Identify which cell holds the provided text, then report its [X, Y] central coordinate. 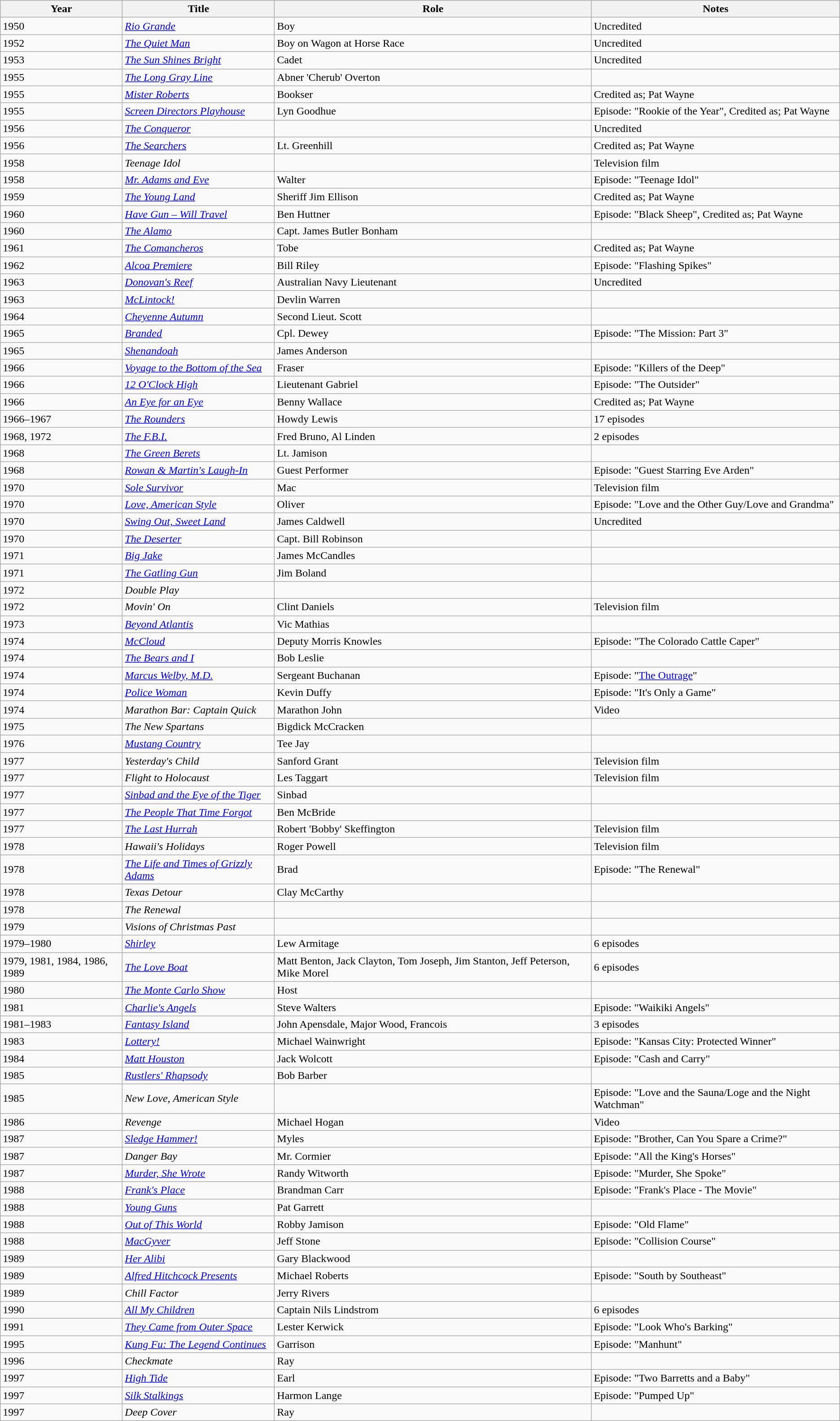
Sinbad [433, 795]
Jack Wolcott [433, 1058]
Bob Leslie [433, 658]
Matt Houston [198, 1058]
12 O'Clock High [198, 385]
1980 [61, 990]
Fantasy Island [198, 1024]
Jerry Rivers [433, 1293]
Revenge [198, 1122]
Title [198, 9]
Boy [433, 26]
The Young Land [198, 197]
Episode: "The Colorado Cattle Caper" [715, 641]
The Life and Times of Grizzly Adams [198, 869]
Bill Riley [433, 265]
Her Alibi [198, 1258]
Episode: "Black Sheep", Credited as; Pat Wayne [715, 214]
Clint Daniels [433, 607]
The Long Gray Line [198, 77]
Screen Directors Playhouse [198, 111]
Kevin Duffy [433, 692]
1981–1983 [61, 1024]
1973 [61, 624]
1953 [61, 60]
Double Play [198, 590]
Sledge Hammer! [198, 1139]
Earl [433, 1378]
1964 [61, 317]
The Renewal [198, 910]
Marcus Welby, M.D. [198, 675]
1979, 1981, 1984, 1986, 1989 [61, 967]
Episode: "Frank's Place - The Movie" [715, 1190]
They Came from Outer Space [198, 1327]
1975 [61, 726]
Michael Wainwright [433, 1041]
John Apensdale, Major Wood, Francois [433, 1024]
Lottery! [198, 1041]
Alcoa Premiere [198, 265]
The F.B.I. [198, 436]
Marathon John [433, 709]
Boy on Wagon at Horse Race [433, 43]
3 episodes [715, 1024]
Episode: "Teenage Idol" [715, 180]
Pat Garrett [433, 1207]
Guest Performer [433, 470]
Episode: "The Outsider" [715, 385]
The Sun Shines Bright [198, 60]
Fraser [433, 368]
1990 [61, 1310]
High Tide [198, 1378]
Episode: "South by Southeast" [715, 1276]
Bigdick McCracken [433, 726]
Voyage to the Bottom of the Sea [198, 368]
Ben McBride [433, 812]
The Searchers [198, 145]
Hawaii's Holidays [198, 846]
The Monte Carlo Show [198, 990]
Mr. Adams and Eve [198, 180]
Rio Grande [198, 26]
Alfred Hitchcock Presents [198, 1276]
Gary Blackwood [433, 1258]
1961 [61, 248]
Notes [715, 9]
Lt. Jamison [433, 453]
Episode: "Manhunt" [715, 1344]
Matt Benton, Jack Clayton, Tom Joseph, Jim Stanton, Jeff Peterson, Mike Morel [433, 967]
Chill Factor [198, 1293]
Oliver [433, 505]
Episode: "Two Barretts and a Baby" [715, 1378]
Episode: "Rookie of the Year", Credited as; Pat Wayne [715, 111]
Episode: "Guest Starring Eve Arden" [715, 470]
1996 [61, 1361]
1959 [61, 197]
1976 [61, 743]
Shirley [198, 944]
Cadet [433, 60]
Lt. Greenhill [433, 145]
Swing Out, Sweet Land [198, 522]
Les Taggart [433, 778]
The People That Time Forgot [198, 812]
Beyond Atlantis [198, 624]
Sergeant Buchanan [433, 675]
Randy Witworth [433, 1173]
Danger Bay [198, 1156]
Love, American Style [198, 505]
Year [61, 9]
Clay McCarthy [433, 893]
1962 [61, 265]
Cpl. Dewey [433, 334]
Captain Nils Lindstrom [433, 1310]
Australian Navy Lieutenant [433, 282]
2 episodes [715, 436]
1984 [61, 1058]
The Quiet Man [198, 43]
Lieutenant Gabriel [433, 385]
1983 [61, 1041]
1991 [61, 1327]
Episode: "Look Who's Barking" [715, 1327]
Michael Hogan [433, 1122]
Yesterday's Child [198, 761]
Brad [433, 869]
Sanford Grant [433, 761]
The Alamo [198, 231]
James Caldwell [433, 522]
The New Spartans [198, 726]
Big Jake [198, 556]
Capt. James Butler Bonham [433, 231]
Garrison [433, 1344]
Episode: "Love and the Sauna/Loge and the Night Watchman" [715, 1099]
17 episodes [715, 419]
Episode: "Brother, Can You Spare a Crime?" [715, 1139]
Bookser [433, 94]
All My Children [198, 1310]
Robert 'Bobby' Skeffington [433, 829]
Jim Boland [433, 573]
McLintock! [198, 299]
New Love, American Style [198, 1099]
Robby Jamison [433, 1224]
Devlin Warren [433, 299]
An Eye for an Eye [198, 402]
Cheyenne Autumn [198, 317]
Lew Armitage [433, 944]
Episode: "Cash and Carry" [715, 1058]
Mac [433, 487]
1979 [61, 927]
Young Guns [198, 1207]
Walter [433, 180]
Host [433, 990]
Tobe [433, 248]
Howdy Lewis [433, 419]
1986 [61, 1122]
Episode: "Murder, She Spoke" [715, 1173]
Charlie's Angels [198, 1007]
McCloud [198, 641]
Bob Barber [433, 1076]
Episode: "Collision Course" [715, 1241]
Have Gun – Will Travel [198, 214]
1968, 1972 [61, 436]
Sheriff Jim Ellison [433, 197]
Michael Roberts [433, 1276]
1979–1980 [61, 944]
Mustang Country [198, 743]
The Green Berets [198, 453]
The Last Hurrah [198, 829]
Episode: "The Outrage" [715, 675]
Vic Mathias [433, 624]
Tee Jay [433, 743]
1981 [61, 1007]
Episode: "Waikiki Angels" [715, 1007]
Capt. Bill Robinson [433, 539]
Marathon Bar: Captain Quick [198, 709]
Episode: "Killers of the Deep" [715, 368]
Out of This World [198, 1224]
The Rounders [198, 419]
MacGyver [198, 1241]
Myles [433, 1139]
Frank's Place [198, 1190]
Second Lieut. Scott [433, 317]
Episode: "Pumped Up" [715, 1395]
The Conqueror [198, 128]
Teenage Idol [198, 163]
Visions of Christmas Past [198, 927]
Checkmate [198, 1361]
Silk Stalkings [198, 1395]
Mister Roberts [198, 94]
Sole Survivor [198, 487]
1966–1967 [61, 419]
The Gatling Gun [198, 573]
Role [433, 9]
Rowan & Martin's Laugh-In [198, 470]
James McCandles [433, 556]
Episode: "The Mission: Part 3" [715, 334]
1995 [61, 1344]
Episode: "Love and the Other Guy/Love and Grandma" [715, 505]
Donovan's Reef [198, 282]
Sinbad and the Eye of the Tiger [198, 795]
Police Woman [198, 692]
The Deserter [198, 539]
Episode: "Old Flame" [715, 1224]
Episode: "Kansas City: Protected Winner" [715, 1041]
Harmon Lange [433, 1395]
The Comancheros [198, 248]
Abner 'Cherub' Overton [433, 77]
Roger Powell [433, 846]
Fred Bruno, Al Linden [433, 436]
Deep Cover [198, 1412]
Murder, She Wrote [198, 1173]
Texas Detour [198, 893]
Episode: "All the King's Horses" [715, 1156]
1950 [61, 26]
Branded [198, 334]
Lester Kerwick [433, 1327]
Ben Huttner [433, 214]
Episode: "The Renewal" [715, 869]
Movin' On [198, 607]
Rustlers' Rhapsody [198, 1076]
Lyn Goodhue [433, 111]
The Bears and I [198, 658]
Benny Wallace [433, 402]
Flight to Holocaust [198, 778]
Episode: "Flashing Spikes" [715, 265]
James Anderson [433, 351]
Shenandoah [198, 351]
Mr. Cormier [433, 1156]
The Love Boat [198, 967]
Brandman Carr [433, 1190]
Steve Walters [433, 1007]
Deputy Morris Knowles [433, 641]
1952 [61, 43]
Jeff Stone [433, 1241]
Kung Fu: The Legend Continues [198, 1344]
Episode: "It's Only a Game" [715, 692]
